Determine the (X, Y) coordinate at the center of the cell enclosing the given text.  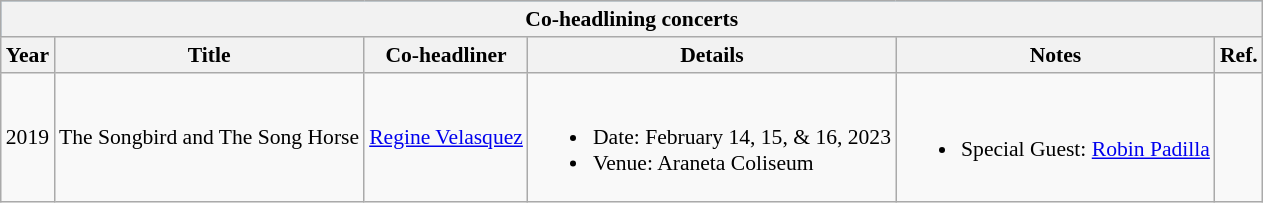
Date: February 14, 15, & 16, 2023Venue: Araneta Coliseum (712, 137)
Year (28, 55)
The Songbird and The Song Horse (209, 137)
Co-headlining concerts (632, 19)
Special Guest: Robin Padilla (1056, 137)
2019 (28, 137)
Regine Velasquez (446, 137)
Title (209, 55)
Co-headliner (446, 55)
Details (712, 55)
Notes (1056, 55)
Ref. (1239, 55)
